Provide the [X, Y] coordinate of the cell's center where the given text is located.  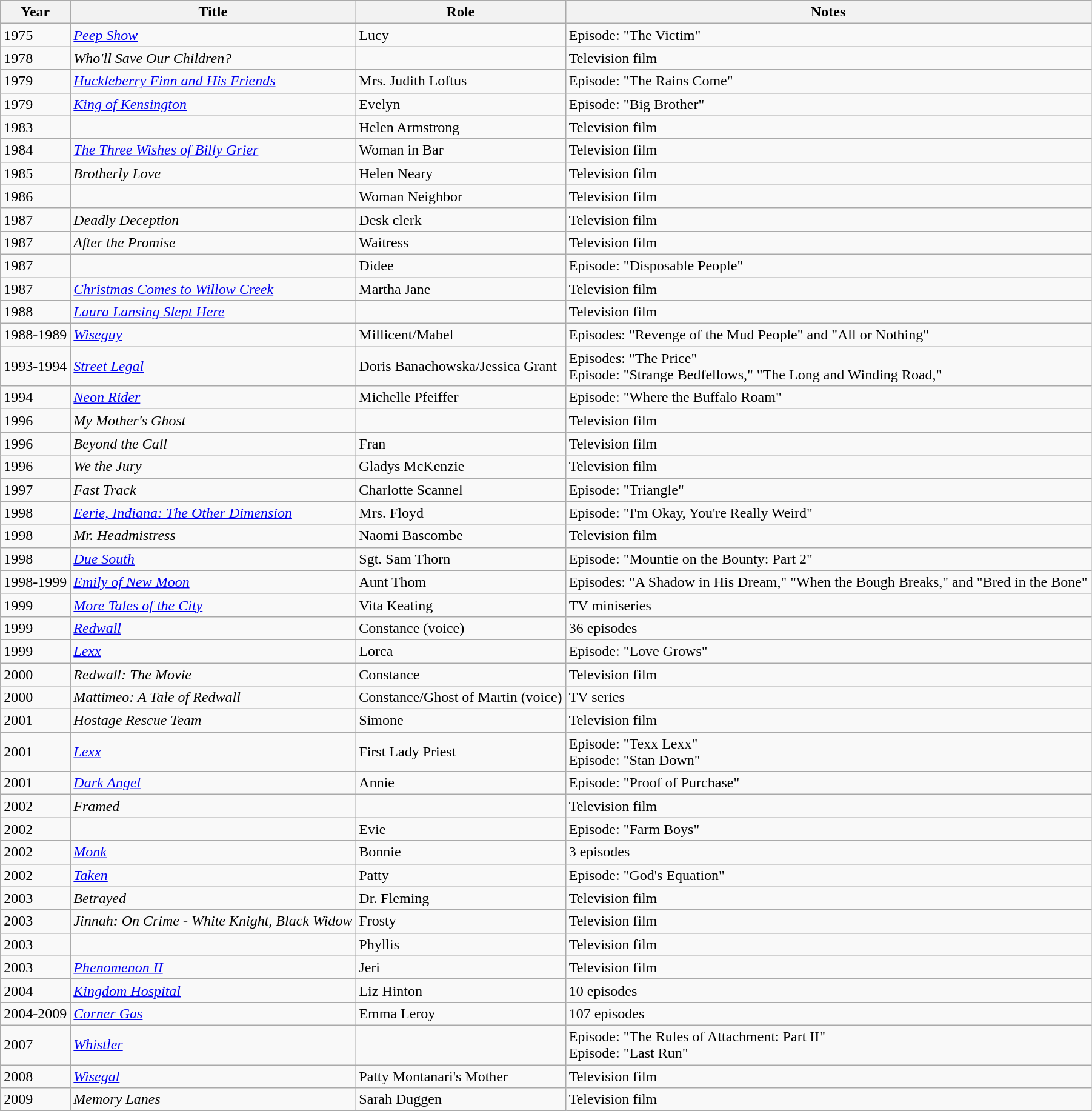
Bonnie [461, 852]
1993-1994 [35, 366]
Laura Lansing Slept Here [213, 312]
First Lady Priest [461, 752]
Desk clerk [461, 219]
Episode: "Mountie on the Bounty: Part 2" [828, 559]
Mr. Headmistress [213, 536]
Phyllis [461, 944]
Due South [213, 559]
Kingdom Hospital [213, 990]
1994 [35, 398]
Annie [461, 783]
Wisegal [213, 1076]
Constance (voice) [461, 628]
Gladys McKenzie [461, 467]
Naomi Bascombe [461, 536]
Episode: "Love Grows" [828, 651]
Hostage Rescue Team [213, 721]
Simone [461, 721]
Jinnah: On Crime - White Knight, Black Widow [213, 921]
1997 [35, 490]
Notes [828, 12]
Mattimeo: A Tale of Redwall [213, 698]
Phenomenon II [213, 967]
Evie [461, 829]
Liz Hinton [461, 990]
We the Jury [213, 467]
Deadly Deception [213, 219]
Constance/Ghost of Martin (voice) [461, 698]
Charlotte Scannel [461, 490]
2004 [35, 990]
Episode: "Disposable People" [828, 265]
TV miniseries [828, 605]
Taken [213, 875]
Episode: "The Victim" [828, 35]
2009 [35, 1099]
After the Promise [213, 242]
Fast Track [213, 490]
Fran [461, 444]
Episodes: "Revenge of the Mud People" and "All or Nothing" [828, 335]
Huckleberry Finn and His Friends [213, 81]
Episode: "Big Brother" [828, 104]
Redwall [213, 628]
1978 [35, 58]
Role [461, 12]
Brotherly Love [213, 173]
Martha Jane [461, 289]
Eerie, Indiana: The Other Dimension [213, 513]
Street Legal [213, 366]
Episode: "God's Equation" [828, 875]
More Tales of the City [213, 605]
1975 [35, 35]
The Three Wishes of Billy Grier [213, 150]
Woman Neighbor [461, 196]
Dark Angel [213, 783]
Didee [461, 265]
Frosty [461, 921]
Monk [213, 852]
Episode: "Triangle" [828, 490]
1998-1999 [35, 582]
1986 [35, 196]
1985 [35, 173]
Episode: "Farm Boys" [828, 829]
Whistler [213, 1045]
Dr. Fleming [461, 898]
Evelyn [461, 104]
Doris Banachowska/Jessica Grant [461, 366]
Sgt. Sam Thorn [461, 559]
1988-1989 [35, 335]
Helen Neary [461, 173]
Woman in Bar [461, 150]
Emma Leroy [461, 1013]
Episode: "The Rules of Attachment: Part II"Episode: "Last Run" [828, 1045]
Episode: "I'm Okay, You're Really Weird" [828, 513]
Episode: "Texx Lexx"Episode: "Stan Down" [828, 752]
1988 [35, 312]
Lucy [461, 35]
King of Kensington [213, 104]
Patty [461, 875]
Beyond the Call [213, 444]
2008 [35, 1076]
Memory Lanes [213, 1099]
Sarah Duggen [461, 1099]
Who'll Save Our Children? [213, 58]
Emily of New Moon [213, 582]
Betrayed [213, 898]
Helen Armstrong [461, 127]
36 episodes [828, 628]
Wiseguy [213, 335]
2007 [35, 1045]
Episode: "Proof of Purchase" [828, 783]
Peep Show [213, 35]
Michelle Pfeiffer [461, 398]
Corner Gas [213, 1013]
Mrs. Judith Loftus [461, 81]
Year [35, 12]
Christmas Comes to Willow Creek [213, 289]
107 episodes [828, 1013]
Patty Montanari's Mother [461, 1076]
Lorca [461, 651]
3 episodes [828, 852]
1984 [35, 150]
Mrs. Floyd [461, 513]
Framed [213, 806]
Episode: "Where the Buffalo Roam" [828, 398]
Title [213, 12]
Millicent/Mabel [461, 335]
Redwall: The Movie [213, 675]
TV series [828, 698]
My Mother's Ghost [213, 421]
Jeri [461, 967]
Episodes: "A Shadow in His Dream," "When the Bough Breaks," and "Bred in the Bone" [828, 582]
1983 [35, 127]
2004-2009 [35, 1013]
10 episodes [828, 990]
Episode: "The Rains Come" [828, 81]
Episodes: "The Price"Episode: "Strange Bedfellows," "The Long and Winding Road," [828, 366]
Waitress [461, 242]
Constance [461, 675]
Vita Keating [461, 605]
Aunt Thom [461, 582]
Neon Rider [213, 398]
